Pinpoint the cell where the given text exists, returning its (X, Y) midpoint coordinate. 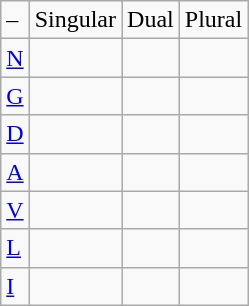
Dual (151, 20)
G (15, 96)
D (15, 134)
I (15, 286)
– (15, 20)
N (15, 58)
Plural (213, 20)
Singular (75, 20)
L (15, 248)
A (15, 172)
V (15, 210)
